Return [x, y] of the center of cell containing provided text 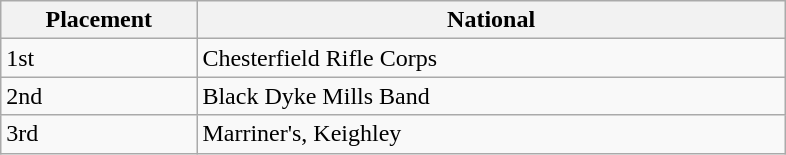
Placement [99, 20]
Black Dyke Mills Band [491, 96]
National [491, 20]
1st [99, 58]
3rd [99, 134]
Marriner's, Keighley [491, 134]
Chesterfield Rifle Corps [491, 58]
2nd [99, 96]
